Capture the cell that displays the provided text and extract its [x, y] central coordinate. 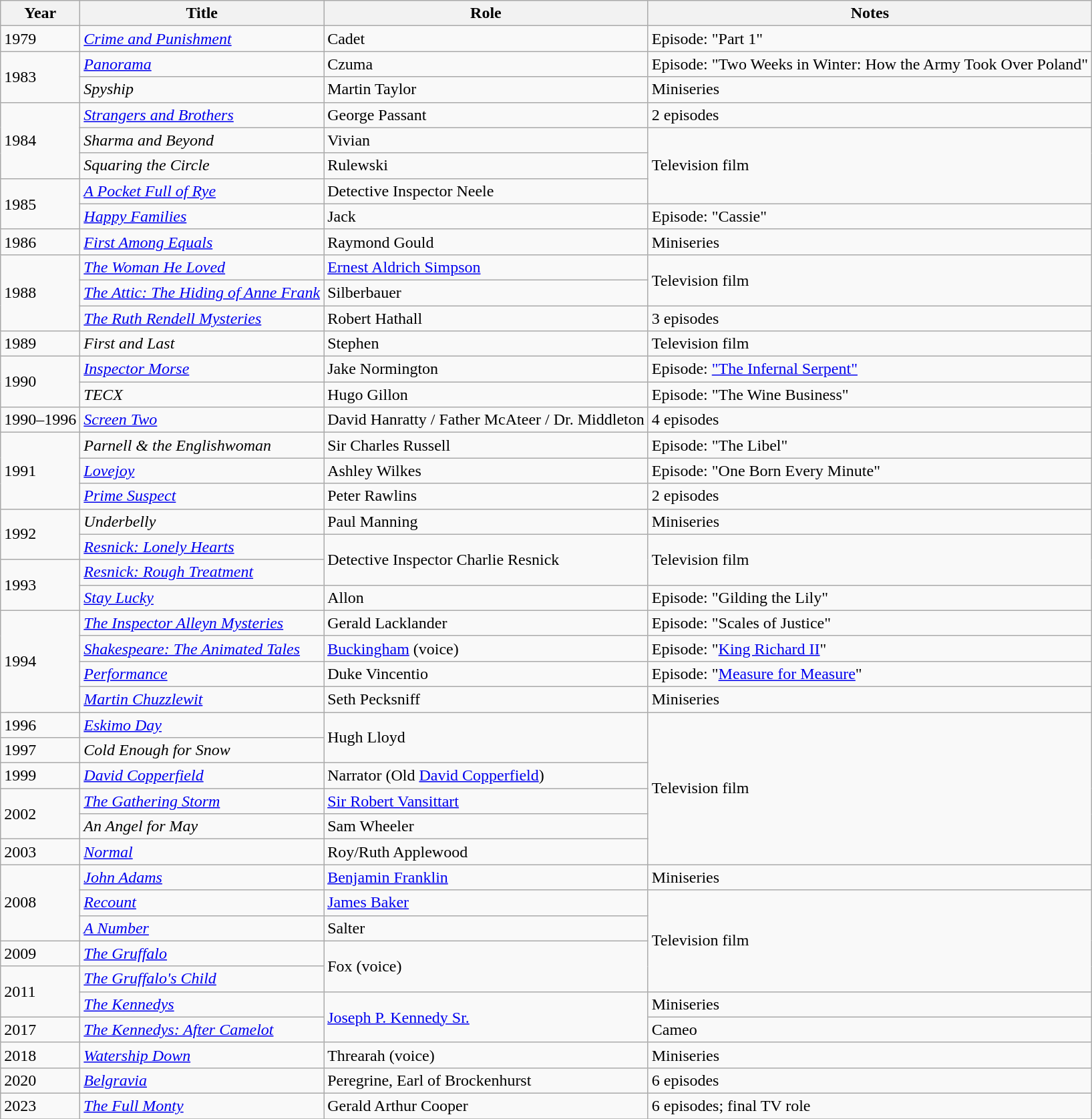
Jack [486, 216]
The Ruth Rendell Mysteries [202, 318]
1990 [40, 382]
Episode: "Two Weeks in Winter: How the Army Took Over Poland" [870, 64]
6 episodes; final TV role [870, 1106]
Episode: "Scales of Justice" [870, 623]
Shakespeare: The Animated Tales [202, 648]
Silberbauer [486, 292]
1990–1996 [40, 420]
Sir Robert Vansittart [486, 801]
Stay Lucky [202, 598]
Ashley Wilkes [486, 471]
Year [40, 13]
Lovejoy [202, 471]
2017 [40, 1030]
2023 [40, 1106]
Paul Manning [486, 521]
Spyship [202, 89]
Peregrine, Earl of Brockenhurst [486, 1080]
Joseph P. Kennedy Sr. [486, 1017]
1996 [40, 724]
Screen Two [202, 420]
1983 [40, 77]
Rulewski [486, 166]
2018 [40, 1055]
Squaring the Circle [202, 166]
Raymond Gould [486, 242]
Watership Down [202, 1055]
Gerald Lacklander [486, 623]
First and Last [202, 344]
1999 [40, 776]
Role [486, 13]
Peter Rawlins [486, 496]
Crime and Punishment [202, 39]
Salter [486, 928]
Episode: "The Libel" [870, 445]
The Gruffalo [202, 953]
Duke Vincentio [486, 674]
1992 [40, 534]
John Adams [202, 877]
Inspector Morse [202, 369]
David Hanratty / Father McAteer / Dr. Middleton [486, 420]
Narrator (Old David Copperfield) [486, 776]
Robert Hathall [486, 318]
Title [202, 13]
2020 [40, 1080]
A Number [202, 928]
Buckingham (voice) [486, 648]
Episode: "Part 1" [870, 39]
Sam Wheeler [486, 827]
Normal [202, 852]
The Inspector Alleyn Mysteries [202, 623]
Hugo Gillon [486, 395]
Performance [202, 674]
1993 [40, 585]
6 episodes [870, 1080]
James Baker [486, 903]
Episode: "The Wine Business" [870, 395]
David Copperfield [202, 776]
1984 [40, 140]
Episode: "The Infernal Serpent" [870, 369]
Underbelly [202, 521]
Benjamin Franklin [486, 877]
Fox (voice) [486, 966]
Happy Families [202, 216]
1986 [40, 242]
The Woman He Loved [202, 267]
2008 [40, 903]
The Full Monty [202, 1106]
2011 [40, 991]
First Among Equals [202, 242]
The Kennedys: After Camelot [202, 1030]
Parnell & the Englishwoman [202, 445]
Resnick: Lonely Hearts [202, 547]
1994 [40, 661]
Episode: "Cassie" [870, 216]
Gerald Arthur Cooper [486, 1106]
Eskimo Day [202, 724]
Notes [870, 13]
Resnick: Rough Treatment [202, 572]
Stephen [486, 344]
Panorama [202, 64]
Prime Suspect [202, 496]
2002 [40, 814]
The Gathering Storm [202, 801]
Threarah (voice) [486, 1055]
TECX [202, 395]
Vivian [486, 140]
Episode: "Measure for Measure" [870, 674]
4 episodes [870, 420]
Episode: "One Born Every Minute" [870, 471]
1991 [40, 471]
Sir Charles Russell [486, 445]
Belgravia [202, 1080]
Episode: "King Richard II" [870, 648]
Strangers and Brothers [202, 115]
Seth Pecksniff [486, 699]
Roy/Ruth Applewood [486, 852]
3 episodes [870, 318]
1997 [40, 750]
1988 [40, 292]
A Pocket Full of Rye [202, 191]
Detective Inspector Charlie Resnick [486, 559]
The Attic: The Hiding of Anne Frank [202, 292]
Ernest Aldrich Simpson [486, 267]
2003 [40, 852]
Allon [486, 598]
Martin Chuzzlewit [202, 699]
The Kennedys [202, 1004]
Episode: "Gilding the Lily" [870, 598]
2009 [40, 953]
1985 [40, 204]
1979 [40, 39]
Cadet [486, 39]
Sharma and Beyond [202, 140]
An Angel for May [202, 827]
Cold Enough for Snow [202, 750]
Jake Normington [486, 369]
George Passant [486, 115]
Hugh Lloyd [486, 737]
Cameo [870, 1030]
1989 [40, 344]
Detective Inspector Neele [486, 191]
Recount [202, 903]
The Gruffalo's Child [202, 979]
Czuma [486, 64]
Martin Taylor [486, 89]
